Extract the (X, Y) coordinate from the center of the cell holding the provided text.  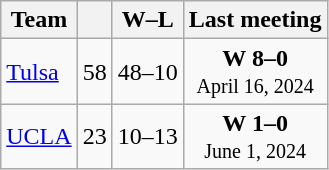
W 8–0April 16, 2024 (255, 72)
Tulsa (39, 72)
10–13 (148, 136)
UCLA (39, 136)
58 (94, 72)
Team (39, 20)
23 (94, 136)
Last meeting (255, 20)
W–L (148, 20)
W 1–0 June 1, 2024 (255, 136)
48–10 (148, 72)
